Return the [x, y] coordinate for the center point of the cell that contains the specified text.  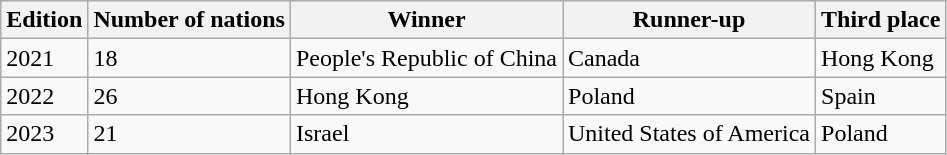
Israel [426, 134]
People's Republic of China [426, 58]
Winner [426, 20]
Runner-up [688, 20]
2022 [44, 96]
Number of nations [190, 20]
26 [190, 96]
18 [190, 58]
Edition [44, 20]
21 [190, 134]
2023 [44, 134]
2021 [44, 58]
Spain [881, 96]
Canada [688, 58]
United States of America [688, 134]
Third place [881, 20]
